Search for the cell housing the specified text and yield its [X, Y] center coordinate. 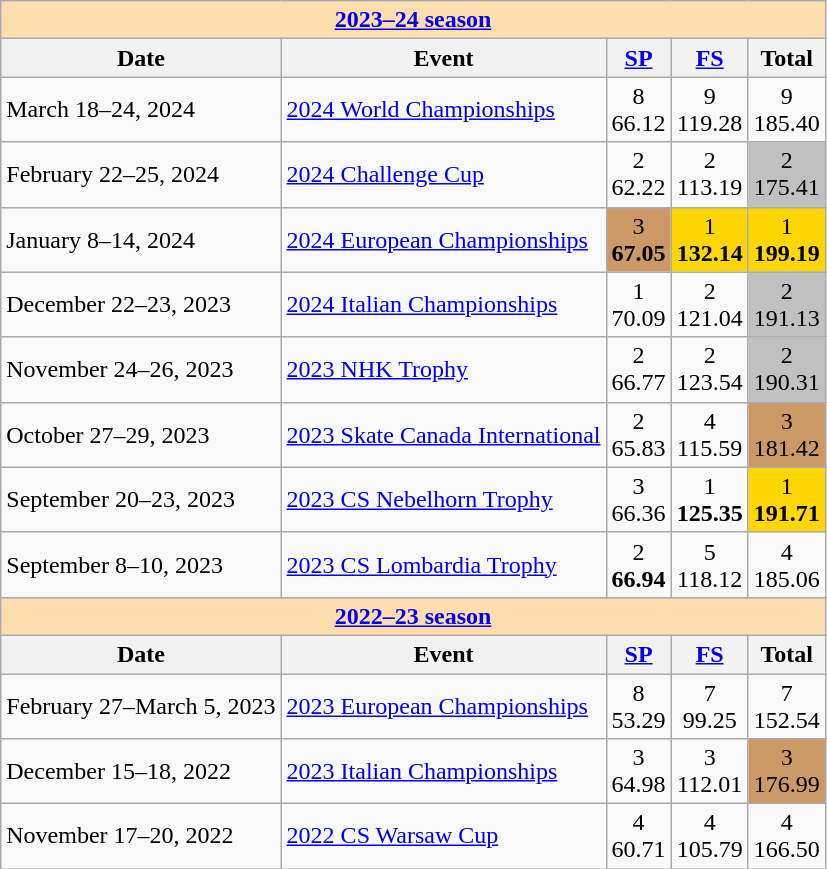
2 113.19 [710, 174]
2023 Skate Canada International [444, 434]
2023 Italian Championships [444, 772]
3 112.01 [710, 772]
2 62.22 [638, 174]
November 17–20, 2022 [141, 836]
December 22–23, 2023 [141, 304]
2 66.94 [638, 564]
March 18–24, 2024 [141, 110]
9 119.28 [710, 110]
February 27–March 5, 2023 [141, 706]
9 185.40 [786, 110]
September 8–10, 2023 [141, 564]
4 166.50 [786, 836]
1 199.19 [786, 240]
5 118.12 [710, 564]
2023–24 season [413, 20]
2024 European Championships [444, 240]
2 65.83 [638, 434]
September 20–23, 2023 [141, 500]
2024 Italian Championships [444, 304]
January 8–14, 2024 [141, 240]
2023 CS Nebelhorn Trophy [444, 500]
2023 European Championships [444, 706]
3 66.36 [638, 500]
2 123.54 [710, 370]
2 191.13 [786, 304]
February 22–25, 2024 [141, 174]
2 175.41 [786, 174]
October 27–29, 2023 [141, 434]
4 115.59 [710, 434]
2024 World Championships [444, 110]
4 185.06 [786, 564]
2 121.04 [710, 304]
December 15–18, 2022 [141, 772]
8 66.12 [638, 110]
2023 NHK Trophy [444, 370]
3 64.98 [638, 772]
2 66.77 [638, 370]
4 60.71 [638, 836]
2023 CS Lombardia Trophy [444, 564]
November 24–26, 2023 [141, 370]
4 105.79 [710, 836]
1 70.09 [638, 304]
3 181.42 [786, 434]
1 132.14 [710, 240]
1 125.35 [710, 500]
3 176.99 [786, 772]
1 191.71 [786, 500]
7 152.54 [786, 706]
3 67.05 [638, 240]
2024 Challenge Cup [444, 174]
2022–23 season [413, 616]
7 99.25 [710, 706]
8 53.29 [638, 706]
2 190.31 [786, 370]
2022 CS Warsaw Cup [444, 836]
